Detect which cell encompasses the target text, then output its (X, Y) center coordinate. 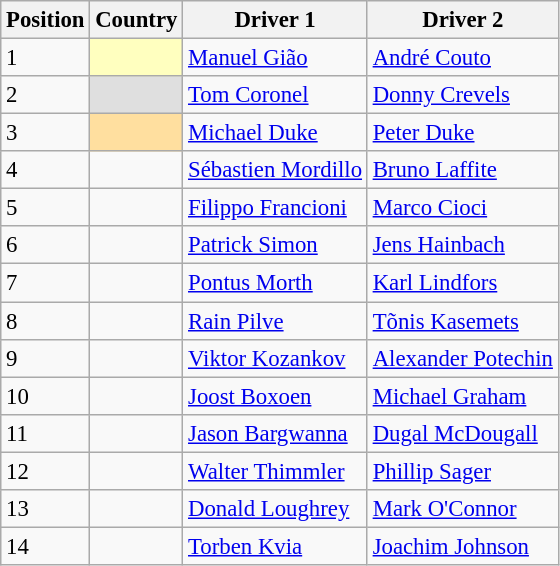
Joachim Johnson (462, 546)
Michael Duke (276, 133)
Tõnis Kasemets (462, 321)
Tom Coronel (276, 95)
7 (46, 283)
Jason Bargwanna (276, 433)
Karl Lindfors (462, 283)
Patrick Simon (276, 245)
Sébastien Mordillo (276, 170)
Walter Thimmler (276, 471)
3 (46, 133)
Bruno Laffite (462, 170)
Peter Duke (462, 133)
Driver 2 (462, 20)
Mark O'Connor (462, 509)
Jens Hainbach (462, 245)
12 (46, 471)
11 (46, 433)
Viktor Kozankov (276, 358)
Joost Boxoen (276, 396)
André Couto (462, 58)
Country (136, 20)
Donny Crevels (462, 95)
Dugal McDougall (462, 433)
Michael Graham (462, 396)
Phillip Sager (462, 471)
10 (46, 396)
Pontus Morth (276, 283)
Marco Cioci (462, 208)
Manuel Gião (276, 58)
14 (46, 546)
5 (46, 208)
2 (46, 95)
Filippo Francioni (276, 208)
Torben Kvia (276, 546)
Position (46, 20)
6 (46, 245)
Rain Pilve (276, 321)
Alexander Potechin (462, 358)
Driver 1 (276, 20)
4 (46, 170)
8 (46, 321)
Donald Loughrey (276, 509)
9 (46, 358)
13 (46, 509)
1 (46, 58)
